From the cell containing the given text, extract its center point as (x, y) coordinate. 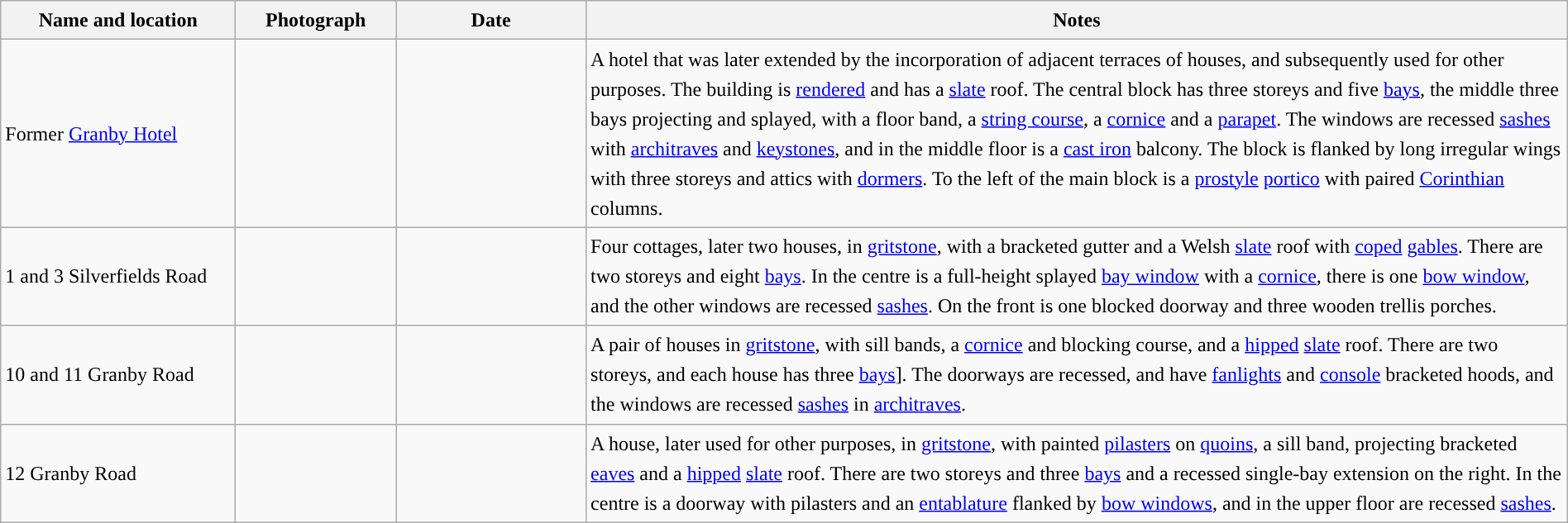
Date (491, 20)
Former Granby Hotel (118, 134)
1 and 3 Silverfields Road (118, 276)
Notes (1077, 20)
12 Granby Road (118, 473)
Photograph (316, 20)
10 and 11 Granby Road (118, 375)
Name and location (118, 20)
